Find where the given text appears and provide that cell's center as [x, y] coordinate. 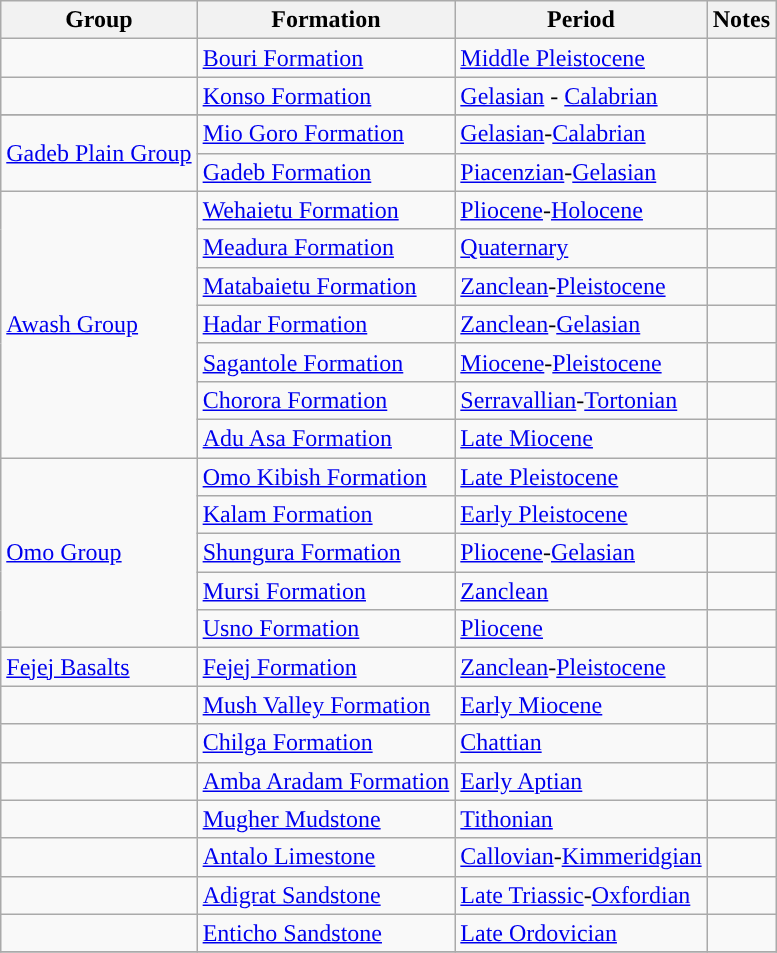
Awash Group [99, 324]
Wehaietu Formation [326, 210]
Piacenzian-Gelasian [581, 172]
Mio Goro Formation [326, 134]
Gelasian - Calabrian [581, 96]
Gelasian-Calabrian [581, 134]
Matabaietu Formation [326, 286]
Bouri Formation [326, 58]
Kalam Formation [326, 515]
Late Miocene [581, 438]
Adigrat Sandstone [326, 895]
Tithonian [581, 819]
Late Triassic-Oxfordian [581, 895]
Late Ordovician [581, 933]
Mursi Formation [326, 591]
Early Pleistocene [581, 515]
Omo Kibish Formation [326, 477]
Usno Formation [326, 629]
Adu Asa Formation [326, 438]
Zanclean-Gelasian [581, 324]
Gadeb Formation [326, 172]
Group [99, 20]
Chattian [581, 743]
Chilga Formation [326, 743]
Enticho Sandstone [326, 933]
Omo Group [99, 553]
Late Pleistocene [581, 477]
Fejej Basalts [99, 667]
Konso Formation [326, 96]
Serravallian-Tortonian [581, 400]
Shungura Formation [326, 553]
Miocene-Pleistocene [581, 362]
Antalo Limestone [326, 857]
Pliocene-Holocene [581, 210]
Zanclean [581, 591]
Fejej Formation [326, 667]
Early Aptian [581, 781]
Early Miocene [581, 705]
Notes [741, 20]
Middle Pleistocene [581, 58]
Mush Valley Formation [326, 705]
Period [581, 20]
Sagantole Formation [326, 362]
Gadeb Plain Group [99, 153]
Quaternary [581, 248]
Pliocene-Gelasian [581, 553]
Meadura Formation [326, 248]
Amba Aradam Formation [326, 781]
Formation [326, 20]
Pliocene [581, 629]
Chorora Formation [326, 400]
Callovian-Kimmeridgian [581, 857]
Hadar Formation [326, 324]
Mugher Mudstone [326, 819]
